Locate the cell with the specified text and output its (x, y) center coordinate. 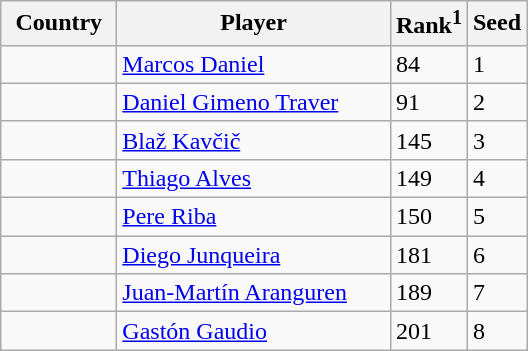
Thiago Alves (254, 178)
Gastón Gaudio (254, 331)
189 (428, 293)
Blaž Kavčič (254, 140)
4 (496, 178)
Diego Junqueira (254, 255)
2 (496, 102)
6 (496, 255)
201 (428, 331)
Marcos Daniel (254, 64)
Seed (496, 24)
91 (428, 102)
5 (496, 217)
Pere Riba (254, 217)
145 (428, 140)
149 (428, 178)
7 (496, 293)
8 (496, 331)
150 (428, 217)
84 (428, 64)
Rank1 (428, 24)
Juan-Martín Aranguren (254, 293)
3 (496, 140)
1 (496, 64)
Country (59, 24)
Player (254, 24)
181 (428, 255)
Daniel Gimeno Traver (254, 102)
